Capture the cell that displays the provided text and extract its (X, Y) central coordinate. 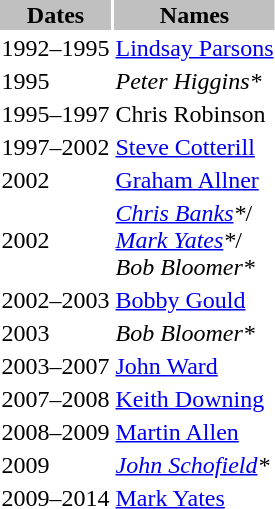
2008–2009 (56, 432)
Chris Banks*/ Mark Yates*/ Bob Bloomer* (194, 240)
Keith Downing (194, 399)
Bob Bloomer* (194, 333)
Chris Robinson (194, 114)
1997–2002 (56, 147)
Martin Allen (194, 432)
2002–2003 (56, 300)
John Schofield* (194, 465)
Lindsay Parsons (194, 48)
2003–2007 (56, 366)
1995–1997 (56, 114)
Dates (56, 15)
Bobby Gould (194, 300)
Graham Allner (194, 180)
Peter Higgins* (194, 81)
John Ward (194, 366)
2007–2008 (56, 399)
1995 (56, 81)
2009 (56, 465)
Names (194, 15)
2003 (56, 333)
1992–1995 (56, 48)
Steve Cotterill (194, 147)
